Search for the cell housing the specified text and yield its (X, Y) center coordinate. 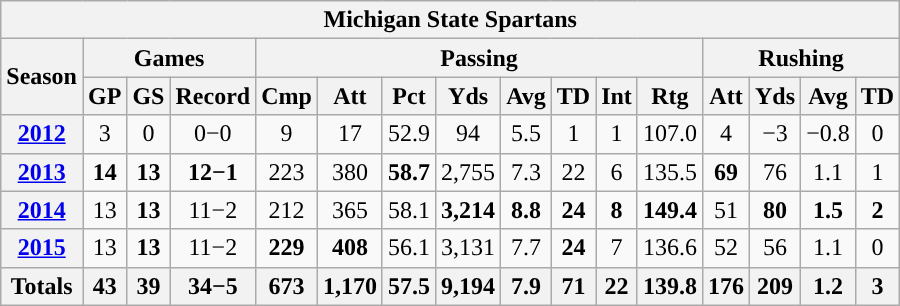
365 (350, 210)
107.0 (670, 134)
7.7 (526, 248)
Rtg (670, 96)
56.1 (408, 248)
223 (287, 172)
Passing (480, 58)
58.7 (408, 172)
149.4 (670, 210)
57.5 (408, 286)
52.9 (408, 134)
8 (617, 210)
2 (877, 210)
Totals (42, 286)
176 (726, 286)
380 (350, 172)
80 (776, 210)
8.8 (526, 210)
4 (726, 134)
12−1 (213, 172)
GS (148, 96)
51 (726, 210)
3,131 (468, 248)
139.8 (670, 286)
Games (168, 58)
14 (104, 172)
9 (287, 134)
58.1 (408, 210)
3,214 (468, 210)
56 (776, 248)
−3 (776, 134)
Pct (408, 96)
69 (726, 172)
229 (287, 248)
94 (468, 134)
76 (776, 172)
Int (617, 96)
1.5 (828, 210)
0−0 (213, 134)
Season (42, 77)
135.5 (670, 172)
7.9 (526, 286)
6 (617, 172)
2012 (42, 134)
17 (350, 134)
209 (776, 286)
9,194 (468, 286)
71 (573, 286)
34−5 (213, 286)
1.2 (828, 286)
Cmp (287, 96)
7 (617, 248)
7.3 (526, 172)
Record (213, 96)
2015 (42, 248)
5.5 (526, 134)
1,170 (350, 286)
136.6 (670, 248)
673 (287, 286)
−0.8 (828, 134)
Rushing (800, 58)
2,755 (468, 172)
212 (287, 210)
2014 (42, 210)
39 (148, 286)
52 (726, 248)
43 (104, 286)
2013 (42, 172)
GP (104, 96)
Michigan State Spartans (450, 20)
408 (350, 248)
